Determine the [x, y] coordinate at the center of the cell enclosing the given text.  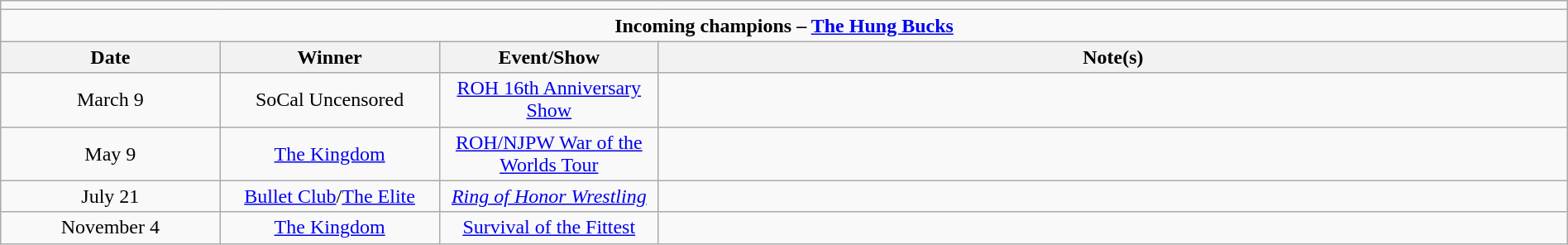
Note(s) [1113, 57]
May 9 [111, 154]
Winner [329, 57]
Survival of the Fittest [549, 228]
ROH 16th Anniversary Show [549, 99]
November 4 [111, 228]
March 9 [111, 99]
Ring of Honor Wrestling [549, 196]
ROH/NJPW War of the Worlds Tour [549, 154]
SoCal Uncensored [329, 99]
July 21 [111, 196]
Bullet Club/The Elite [329, 196]
Date [111, 57]
Event/Show [549, 57]
Incoming champions – The Hung Bucks [784, 26]
